Output the [X, Y] coordinate of the center of the cell containing the given text.  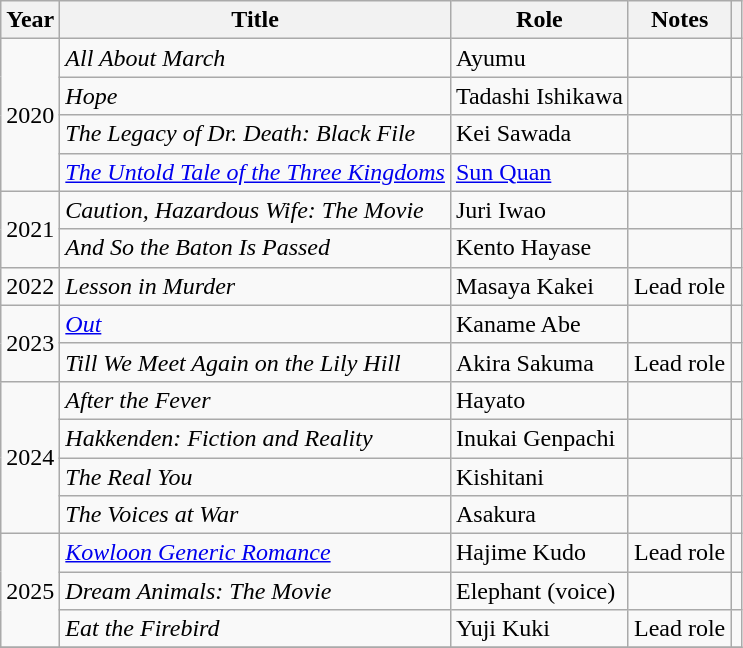
Hayato [539, 400]
2025 [30, 591]
Kei Sawada [539, 134]
Caution, Hazardous Wife: The Movie [256, 210]
Masaya Kakei [539, 286]
Title [256, 20]
Yuji Kuki [539, 629]
Asakura [539, 515]
Out [256, 324]
2022 [30, 286]
Hakkenden: Fiction and Reality [256, 438]
Eat the Firebird [256, 629]
Year [30, 20]
The Untold Tale of the Three Kingdoms [256, 172]
2024 [30, 457]
Inukai Genpachi [539, 438]
2023 [30, 343]
Tadashi Ishikawa [539, 96]
Ayumu [539, 58]
The Legacy of Dr. Death: Black File [256, 134]
Lesson in Murder [256, 286]
Juri Iwao [539, 210]
Till We Meet Again on the Lily Hill [256, 362]
Dream Animals: The Movie [256, 591]
Akira Sakuma [539, 362]
Kowloon Generic Romance [256, 553]
After the Fever [256, 400]
2020 [30, 115]
Elephant (voice) [539, 591]
Kento Hayase [539, 248]
All About March [256, 58]
Kishitani [539, 477]
2021 [30, 229]
Sun Quan [539, 172]
Hope [256, 96]
And So the Baton Is Passed [256, 248]
Kaname Abe [539, 324]
The Real You [256, 477]
Notes [679, 20]
Role [539, 20]
Hajime Kudo [539, 553]
The Voices at War [256, 515]
